Find where the given text appears and provide that cell's center as (X, Y) coordinate. 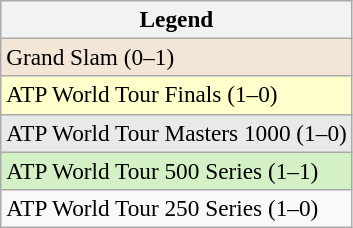
ATP World Tour Finals (1–0) (176, 95)
ATP World Tour Masters 1000 (1–0) (176, 133)
Grand Slam (0–1) (176, 57)
ATP World Tour 500 Series (1–1) (176, 170)
ATP World Tour 250 Series (1–0) (176, 208)
Legend (176, 19)
